From the cell containing the given text, extract its center point as [X, Y] coordinate. 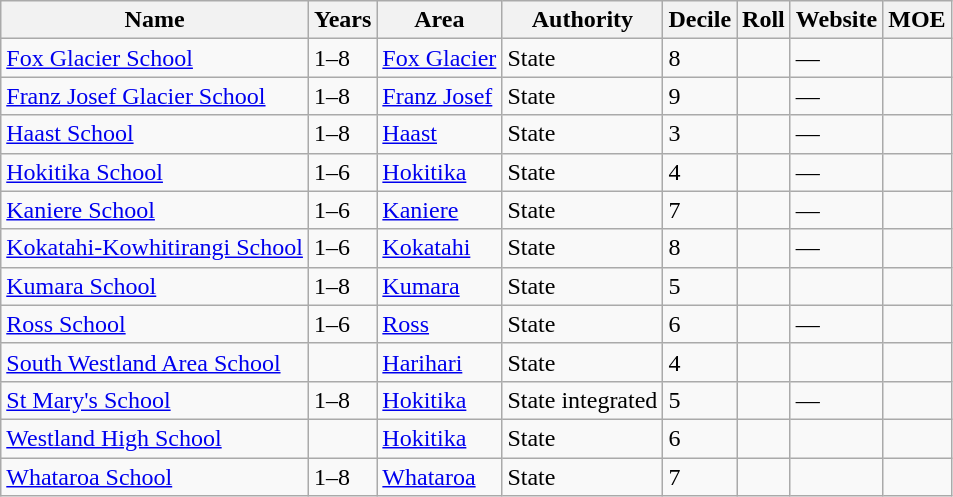
Haast School [155, 134]
Hokitika School [155, 172]
St Mary's School [155, 400]
Whataroa [440, 477]
Harihari [440, 362]
Decile [700, 20]
3 [700, 134]
Kumara School [155, 286]
Fox Glacier [440, 58]
Kumara [440, 286]
Franz Josef [440, 96]
Kaniere [440, 210]
Fox Glacier School [155, 58]
Years [342, 20]
Westland High School [155, 438]
State integrated [582, 400]
Ross [440, 324]
South Westland Area School [155, 362]
Website [836, 20]
Kaniere School [155, 210]
Ross School [155, 324]
Franz Josef Glacier School [155, 96]
Haast [440, 134]
Roll [764, 20]
9 [700, 96]
Whataroa School [155, 477]
Kokatahi [440, 248]
Authority [582, 20]
MOE [917, 20]
Area [440, 20]
Name [155, 20]
Kokatahi-Kowhitirangi School [155, 248]
